Scan for the cell matching the given text and deliver its (x, y) coordinate at center. 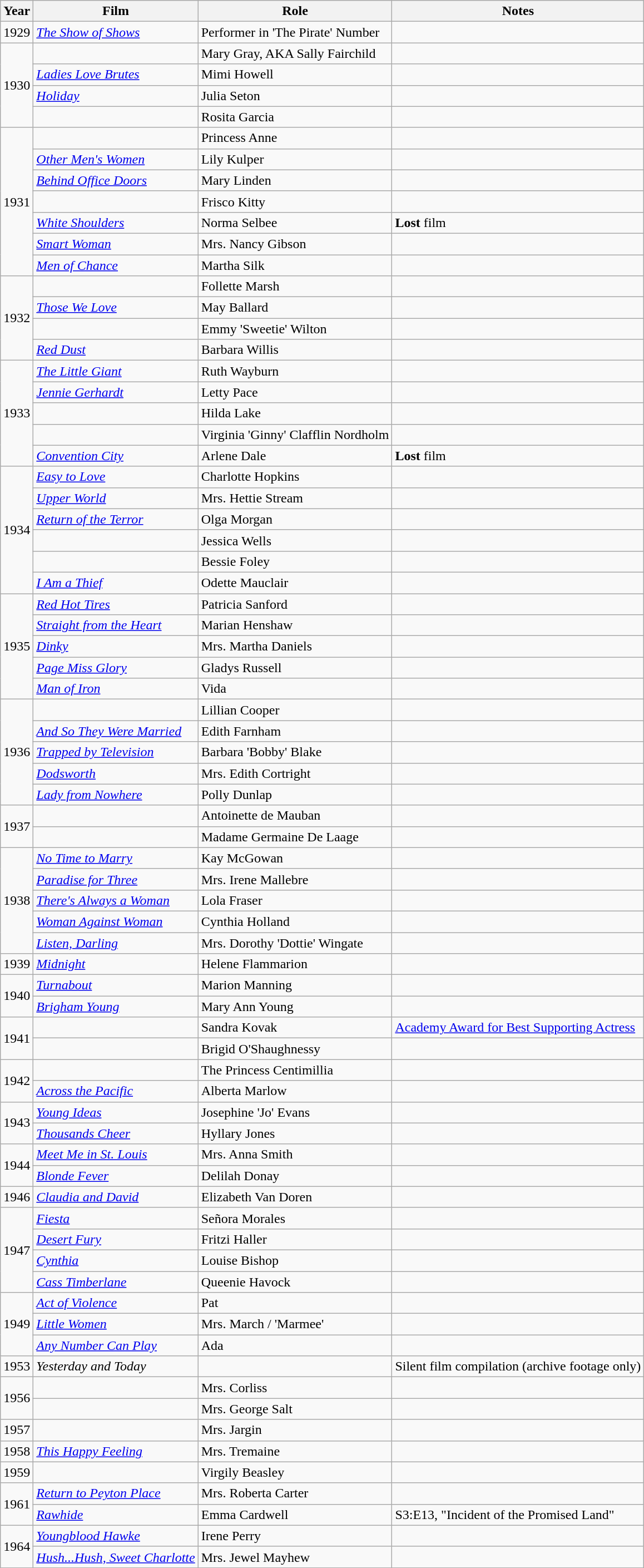
Film (116, 11)
Hush...Hush, Sweet Charlotte (116, 1557)
Notes (518, 11)
Mrs. Martha Daniels (295, 647)
Cynthia Holland (295, 921)
Red Hot Tires (116, 604)
Woman Against Woman (116, 921)
Mary Ann Young (295, 1007)
Fiesta (116, 1218)
Any Number Can Play (116, 1345)
1946 (17, 1197)
There's Always a Woman (116, 900)
I Am a Thief (116, 583)
Arlene Dale (295, 456)
Olga Morgan (295, 519)
Josephine 'Jo' Evans (295, 1112)
And So They Were Married (116, 731)
Antoinette de Mauban (295, 816)
Elizabeth Van Doren (295, 1197)
White Shoulders (116, 223)
Mrs. Anna Smith (295, 1155)
1938 (17, 900)
Mrs. Dorothy 'Dottie' Wingate (295, 943)
Act of Violence (116, 1303)
Turnabout (116, 985)
S3:E13, "Incident of the Promised Land" (518, 1515)
Dodsworth (116, 773)
Bessie Foley (295, 561)
Frisco Kitty (295, 201)
Men of Chance (116, 265)
Blonde Fever (116, 1176)
1933 (17, 413)
1939 (17, 964)
Helene Flammarion (295, 964)
Convention City (116, 456)
Odette Mauclair (295, 583)
Across the Pacific (116, 1091)
Martha Silk (295, 265)
Mrs. March / 'Marmee' (295, 1324)
Performer in 'The Pirate' Number (295, 32)
1943 (17, 1123)
Mrs. Hettie Stream (295, 498)
Ada (295, 1345)
Alberta Marlow (295, 1091)
This Happy Feeling (116, 1451)
Young Ideas (116, 1112)
1937 (17, 826)
Polly Dunlap (295, 795)
Virginia 'Ginny' Clafflin Nordholm (295, 435)
Behind Office Doors (116, 180)
The Show of Shows (116, 32)
1930 (17, 85)
1947 (17, 1250)
1940 (17, 996)
Little Women (116, 1324)
Marion Manning (295, 985)
Holiday (116, 96)
Mimi Howell (295, 75)
1941 (17, 1038)
Señora Morales (295, 1218)
1949 (17, 1324)
May Ballard (295, 308)
Ruth Wayburn (295, 371)
Letty Pace (295, 392)
Mrs. George Salt (295, 1409)
1935 (17, 646)
1934 (17, 530)
Man of Iron (116, 689)
Delilah Donay (295, 1176)
Mrs. Jargin (295, 1430)
Princess Anne (295, 138)
Mrs. Tremaine (295, 1451)
Gladys Russell (295, 668)
Rosita Garcia (295, 117)
Thousands Cheer (116, 1133)
Academy Award for Best Supporting Actress (518, 1028)
Mrs. Nancy Gibson (295, 244)
Yesterday and Today (116, 1367)
Mrs. Corliss (295, 1388)
Those We Love (116, 308)
1957 (17, 1430)
Hilda Lake (295, 413)
Barbara Willis (295, 350)
Norma Selbee (295, 223)
Brigham Young (116, 1007)
Return of the Terror (116, 519)
1944 (17, 1165)
The Little Giant (116, 371)
Sandra Kovak (295, 1028)
Ladies Love Brutes (116, 75)
1956 (17, 1398)
Lillian Cooper (295, 710)
Role (295, 11)
The Princess Centimillia (295, 1070)
Marian Henshaw (295, 625)
1964 (17, 1546)
Listen, Darling (116, 943)
Youngblood Hawke (116, 1536)
Trapped by Television (116, 752)
Cass Timberlane (116, 1281)
1961 (17, 1504)
Queenie Havock (295, 1281)
Upper World (116, 498)
Pat (295, 1303)
Brigid O'Shaughnessy (295, 1049)
Lola Fraser (295, 900)
Mrs. Roberta Carter (295, 1493)
Straight from the Heart (116, 625)
Kay McGowan (295, 858)
Irene Perry (295, 1536)
Edith Farnham (295, 731)
Lily Kulper (295, 159)
Madame Germaine De Laage (295, 837)
Vida (295, 689)
Silent film compilation (archive footage only) (518, 1367)
Midnight (116, 964)
Desert Fury (116, 1239)
Paradise for Three (116, 879)
Virgily Beasley (295, 1472)
1931 (17, 201)
Barbara 'Bobby' Blake (295, 752)
Hyllary Jones (295, 1133)
Smart Woman (116, 244)
Cynthia (116, 1260)
Mary Gray, AKA Sally Fairchild (295, 53)
Mary Linden (295, 180)
1953 (17, 1367)
Louise Bishop (295, 1260)
Red Dust (116, 350)
Dinky (116, 647)
No Time to Marry (116, 858)
1959 (17, 1472)
Mrs. Edith Cortright (295, 773)
Follette Marsh (295, 287)
Lady from Nowhere (116, 795)
Julia Seton (295, 96)
Return to Peyton Place (116, 1493)
1932 (17, 318)
Jennie Gerhardt (116, 392)
Jessica Wells (295, 540)
Claudia and David (116, 1197)
1936 (17, 752)
Fritzi Haller (295, 1239)
Other Men's Women (116, 159)
Rawhide (116, 1515)
Page Miss Glory (116, 668)
Charlotte Hopkins (295, 477)
Meet Me in St. Louis (116, 1155)
1942 (17, 1081)
Mrs. Irene Mallebre (295, 879)
1958 (17, 1451)
Easy to Love (116, 477)
Mrs. Jewel Mayhew (295, 1557)
1929 (17, 32)
Emmy 'Sweetie' Wilton (295, 329)
Emma Cardwell (295, 1515)
Year (17, 11)
Patricia Sanford (295, 604)
